Identify which cell holds the provided text, then report its (X, Y) central coordinate. 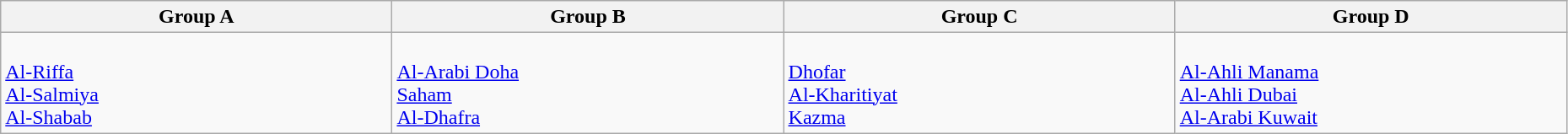
Al-Riffa Al-Salmiya Al-Shabab (197, 83)
Al-Ahli Manama Al-Ahli Dubai Al-Arabi Kuwait (1371, 83)
Group B (588, 17)
Dhofar Al-Kharitiyat Kazma (979, 83)
Group C (979, 17)
Group A (197, 17)
Group D (1371, 17)
Al-Arabi Doha Saham Al-Dhafra (588, 83)
